Output the [x, y] coordinate of the center of the cell containing the given text.  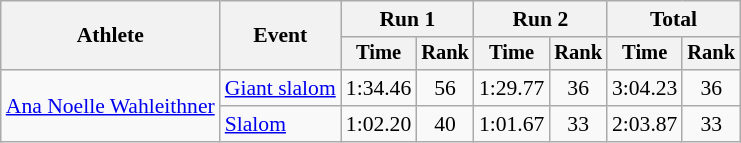
Run 1 [408, 19]
3:04.23 [644, 88]
40 [445, 124]
Slalom [280, 124]
1:29.77 [512, 88]
56 [445, 88]
Run 2 [540, 19]
1:01.67 [512, 124]
Athlete [110, 36]
Total [674, 19]
Event [280, 36]
Ana Noelle Wahleithner [110, 106]
2:03.87 [644, 124]
Giant slalom [280, 88]
1:02.20 [378, 124]
1:34.46 [378, 88]
